Capture the cell that displays the provided text and extract its (X, Y) central coordinate. 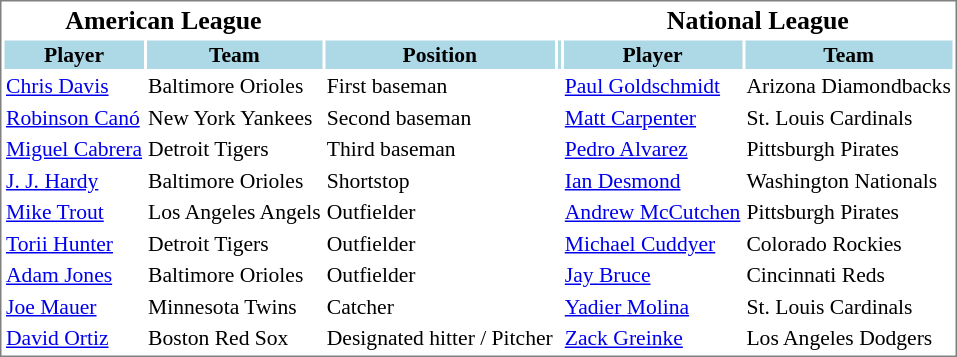
Michael Cuddyer (652, 244)
Andrew McCutchen (652, 212)
Robinson Canó (74, 118)
Shortstop (440, 180)
Designated hitter / Pitcher (440, 338)
Los Angeles Angels (235, 212)
Matt Carpenter (652, 118)
Washington Nationals (848, 180)
Adam Jones (74, 275)
Zack Greinke (652, 338)
Miguel Cabrera (74, 149)
American League (163, 20)
Cincinnati Reds (848, 275)
Catcher (440, 306)
Paul Goldschmidt (652, 86)
Torii Hunter (74, 244)
J. J. Hardy (74, 180)
National League (758, 20)
Arizona Diamondbacks (848, 86)
David Ortiz (74, 338)
Position (440, 54)
First baseman (440, 86)
New York Yankees (235, 118)
Joe Mauer (74, 306)
Los Angeles Dodgers (848, 338)
Ian Desmond (652, 180)
Pedro Alvarez (652, 149)
Jay Bruce (652, 275)
Mike Trout (74, 212)
Second baseman (440, 118)
Third baseman (440, 149)
Colorado Rockies (848, 244)
Minnesota Twins (235, 306)
Boston Red Sox (235, 338)
Yadier Molina (652, 306)
Chris Davis (74, 86)
